Find where the given text appears and provide that cell's center as [X, Y] coordinate. 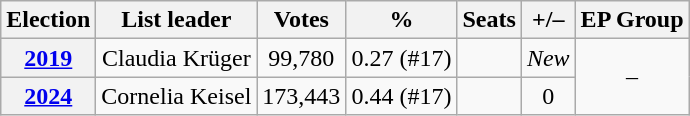
2019 [48, 58]
Claudia Krüger [176, 58]
173,443 [302, 96]
Seats [489, 20]
Election [48, 20]
Cornelia Keisel [176, 96]
Votes [302, 20]
99,780 [302, 58]
+/– [548, 20]
EP Group [632, 20]
0 [548, 96]
– [632, 77]
2024 [48, 96]
New [548, 58]
0.44 (#17) [402, 96]
% [402, 20]
0.27 (#17) [402, 58]
List leader [176, 20]
